Capture the cell that displays the provided text and extract its (X, Y) central coordinate. 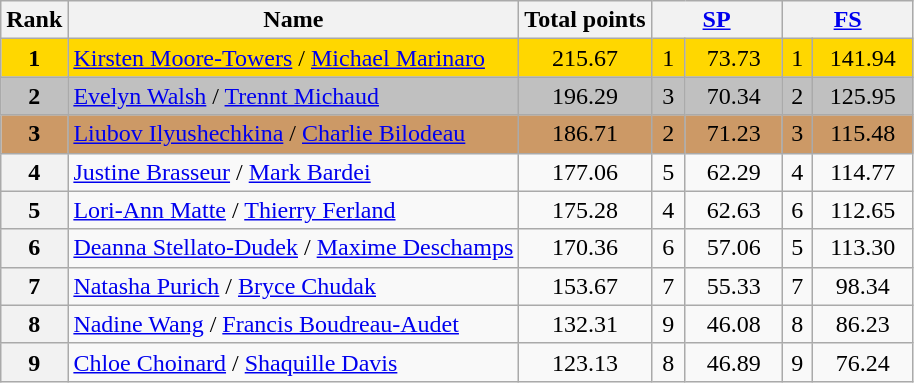
175.28 (585, 210)
Evelyn Walsh / Trennt Michaud (294, 96)
170.36 (585, 248)
114.77 (862, 172)
55.33 (734, 286)
Name (294, 20)
46.08 (734, 324)
123.13 (585, 362)
Natasha Purich / Bryce Chudak (294, 286)
113.30 (862, 248)
73.73 (734, 58)
Nadine Wang / Francis Boudreau-Audet (294, 324)
Total points (585, 20)
Rank (34, 20)
186.71 (585, 134)
76.24 (862, 362)
Chloe Choinard / Shaquille Davis (294, 362)
115.48 (862, 134)
62.63 (734, 210)
Liubov Ilyushechkina / Charlie Bilodeau (294, 134)
177.06 (585, 172)
196.29 (585, 96)
132.31 (585, 324)
46.89 (734, 362)
141.94 (862, 58)
71.23 (734, 134)
70.34 (734, 96)
62.29 (734, 172)
Justine Brasseur / Mark Bardei (294, 172)
SP (716, 20)
FS (848, 20)
215.67 (585, 58)
57.06 (734, 248)
Lori-Ann Matte / Thierry Ferland (294, 210)
98.34 (862, 286)
153.67 (585, 286)
Kirsten Moore-Towers / Michael Marinaro (294, 58)
86.23 (862, 324)
112.65 (862, 210)
125.95 (862, 96)
Deanna Stellato-Dudek / Maxime Deschamps (294, 248)
